Find where the given text appears and provide that cell's center as [X, Y] coordinate. 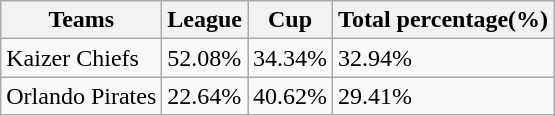
Orlando Pirates [82, 96]
29.41% [444, 96]
40.62% [290, 96]
League [205, 20]
Kaizer Chiefs [82, 58]
Total percentage(%) [444, 20]
32.94% [444, 58]
34.34% [290, 58]
52.08% [205, 58]
Cup [290, 20]
22.64% [205, 96]
Teams [82, 20]
